Locate the cell with the specified text and output its (X, Y) center coordinate. 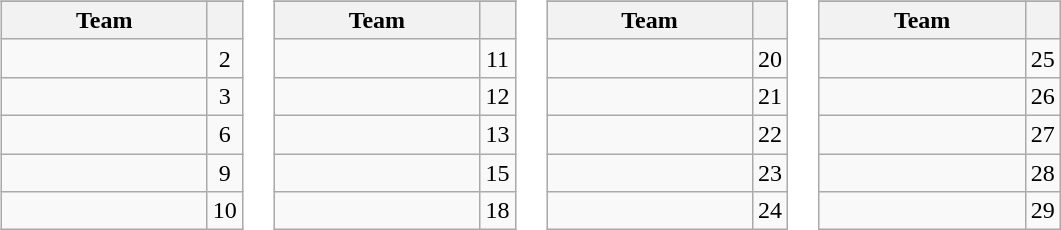
11 (498, 58)
27 (1042, 134)
20 (770, 58)
28 (1042, 173)
23 (770, 173)
29 (1042, 211)
21 (770, 96)
22 (770, 134)
6 (224, 134)
15 (498, 173)
18 (498, 211)
12 (498, 96)
10 (224, 211)
25 (1042, 58)
3 (224, 96)
2 (224, 58)
9 (224, 173)
24 (770, 211)
26 (1042, 96)
13 (498, 134)
